Capture the cell that displays the provided text and extract its [X, Y] central coordinate. 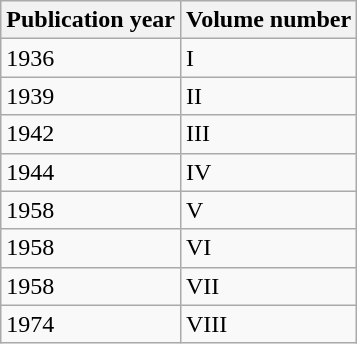
VII [268, 286]
IV [268, 172]
III [268, 134]
II [268, 96]
VI [268, 248]
1944 [91, 172]
1939 [91, 96]
V [268, 210]
1974 [91, 324]
1936 [91, 58]
VIII [268, 324]
Volume number [268, 20]
I [268, 58]
1942 [91, 134]
Publication year [91, 20]
